Pinpoint the cell where the given text exists, returning its [X, Y] midpoint coordinate. 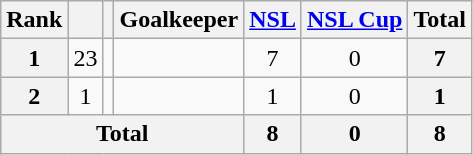
2 [34, 96]
NSL Cup [354, 20]
Goalkeeper [179, 20]
NSL [273, 20]
23 [86, 58]
Rank [34, 20]
